Scan for the cell matching the given text and deliver its (x, y) coordinate at center. 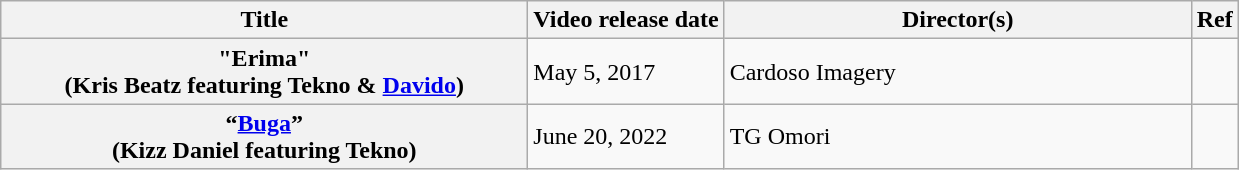
June 20, 2022 (626, 136)
Cardoso Imagery (958, 72)
May 5, 2017 (626, 72)
Director(s) (958, 20)
Video release date (626, 20)
Ref (1214, 20)
TG Omori (958, 136)
Title (264, 20)
“Buga” (Kizz Daniel featuring Tekno) (264, 136)
"Erima" (Kris Beatz featuring Tekno & Davido) (264, 72)
